Find where the given text appears and provide that cell's center as [X, Y] coordinate. 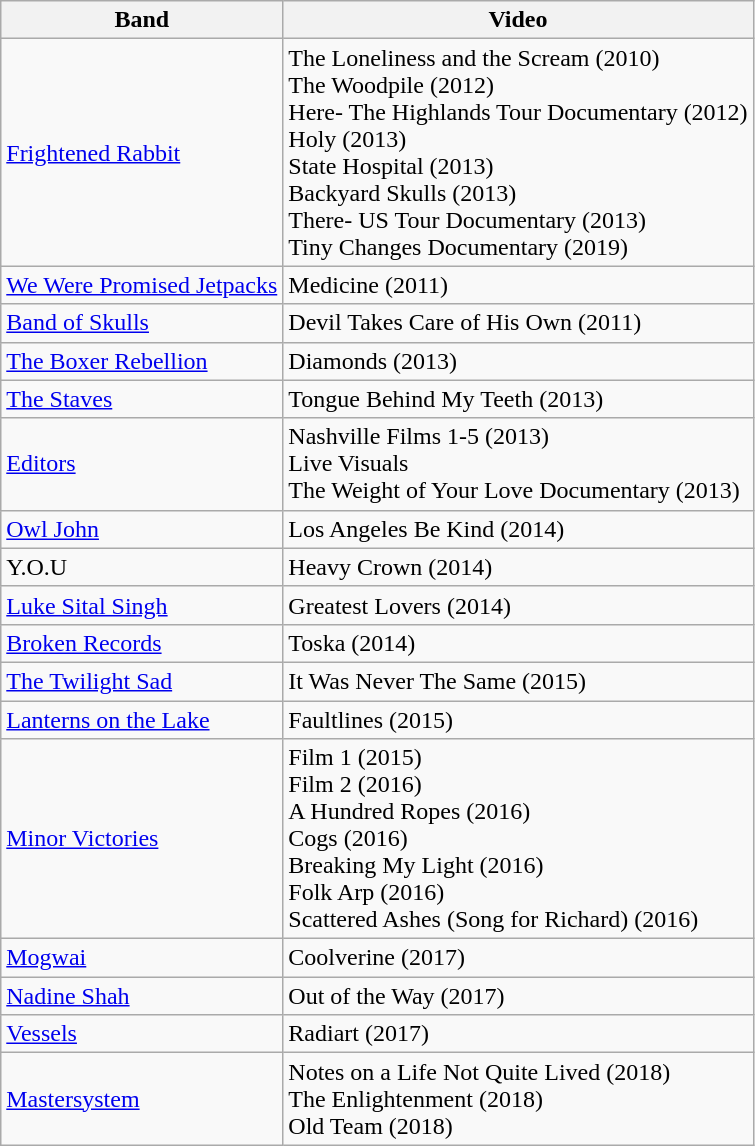
Y.O.U [142, 567]
It Was Never The Same (2015) [518, 681]
Heavy Crown (2014) [518, 567]
Toska (2014) [518, 643]
Broken Records [142, 643]
Nashville Films 1-5 (2013)Live VisualsThe Weight of Your Love Documentary (2013) [518, 464]
Diamonds (2013) [518, 361]
Luke Sital Singh [142, 605]
Out of the Way (2017) [518, 996]
The Staves [142, 399]
Frightened Rabbit [142, 152]
Notes on a Life Not Quite Lived (2018)The Enlightenment (2018)Old Team (2018) [518, 1099]
Owl John [142, 529]
Video [518, 20]
Greatest Lovers (2014) [518, 605]
Lanterns on the Lake [142, 719]
Vessels [142, 1034]
Devil Takes Care of His Own (2011) [518, 323]
Film 1 (2015)Film 2 (2016)A Hundred Ropes (2016)Cogs (2016)Breaking My Light (2016)Folk Arp (2016)Scattered Ashes (Song for Richard) (2016) [518, 839]
Nadine Shah [142, 996]
Band of Skulls [142, 323]
Minor Victories [142, 839]
Editors [142, 464]
Mogwai [142, 958]
Coolverine (2017) [518, 958]
The Boxer Rebellion [142, 361]
Tongue Behind My Teeth (2013) [518, 399]
Faultlines (2015) [518, 719]
The Twilight Sad [142, 681]
Radiart (2017) [518, 1034]
Los Angeles Be Kind (2014) [518, 529]
Band [142, 20]
Mastersystem [142, 1099]
We Were Promised Jetpacks [142, 285]
Medicine (2011) [518, 285]
